Pinpoint the cell where the given text exists, returning its (x, y) midpoint coordinate. 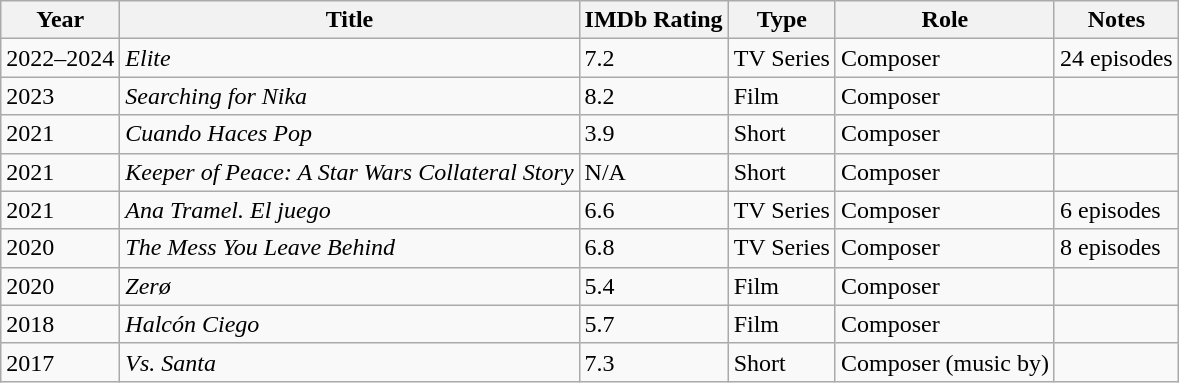
Elite (350, 58)
2022–2024 (60, 58)
Zerø (350, 286)
Composer (music by) (944, 362)
6 episodes (1116, 210)
Notes (1116, 20)
8.2 (654, 96)
2017 (60, 362)
2018 (60, 324)
IMDb Rating (654, 20)
7.3 (654, 362)
2023 (60, 96)
The Mess You Leave Behind (350, 248)
7.2 (654, 58)
Role (944, 20)
Year (60, 20)
24 episodes (1116, 58)
Keeper of Peace: A Star Wars Collateral Story (350, 172)
6.8 (654, 248)
Cuando Haces Pop (350, 134)
Title (350, 20)
N/A (654, 172)
Vs. Santa (350, 362)
Ana Tramel. El juego (350, 210)
5.7 (654, 324)
6.6 (654, 210)
8 episodes (1116, 248)
Searching for Nika (350, 96)
Halcón Ciego (350, 324)
3.9 (654, 134)
Type (782, 20)
5.4 (654, 286)
